Extract the [x, y] coordinate from the center of the cell holding the provided text.  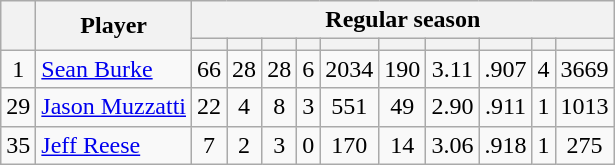
275 [584, 145]
6 [308, 69]
Jeff Reese [114, 145]
.911 [506, 107]
170 [350, 145]
49 [402, 107]
14 [402, 145]
2.90 [452, 107]
22 [210, 107]
Sean Burke [114, 69]
8 [280, 107]
Jason Muzzatti [114, 107]
551 [350, 107]
3669 [584, 69]
.907 [506, 69]
66 [210, 69]
3.11 [452, 69]
35 [18, 145]
2034 [350, 69]
29 [18, 107]
7 [210, 145]
Regular season [404, 20]
1013 [584, 107]
2 [244, 145]
0 [308, 145]
Player [114, 26]
3.06 [452, 145]
.918 [506, 145]
190 [402, 69]
